Provide the [X, Y] coordinate of the cell's center where the given text is located.  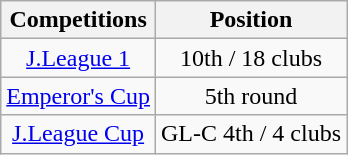
10th / 18 clubs [250, 58]
J.League 1 [78, 58]
Position [250, 20]
Competitions [78, 20]
GL-C 4th / 4 clubs [250, 134]
J.League Cup [78, 134]
5th round [250, 96]
Emperor's Cup [78, 96]
